Determine the (X, Y) coordinate at the center of the cell enclosing the given text.  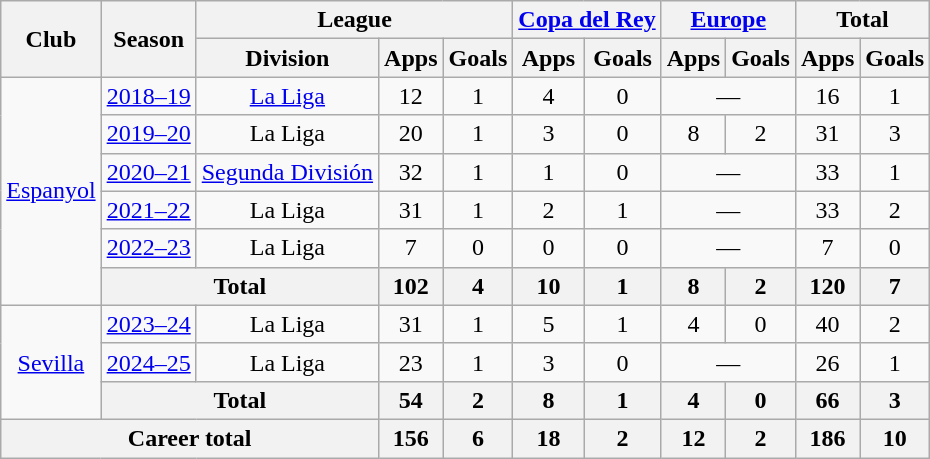
2022–23 (148, 248)
2019–20 (148, 134)
16 (827, 96)
League (354, 20)
2024–25 (148, 362)
18 (548, 438)
Copa del Rey (587, 20)
20 (411, 134)
Sevilla (51, 362)
2020–21 (148, 172)
32 (411, 172)
2023–24 (148, 324)
102 (411, 286)
40 (827, 324)
66 (827, 400)
2021–22 (148, 210)
156 (411, 438)
6 (478, 438)
5 (548, 324)
26 (827, 362)
186 (827, 438)
Europe (728, 20)
23 (411, 362)
Season (148, 39)
54 (411, 400)
Espanyol (51, 191)
Segunda División (287, 172)
Club (51, 39)
Division (287, 58)
2018–19 (148, 96)
120 (827, 286)
Career total (190, 438)
